Find where the given text appears and provide that cell's center as [x, y] coordinate. 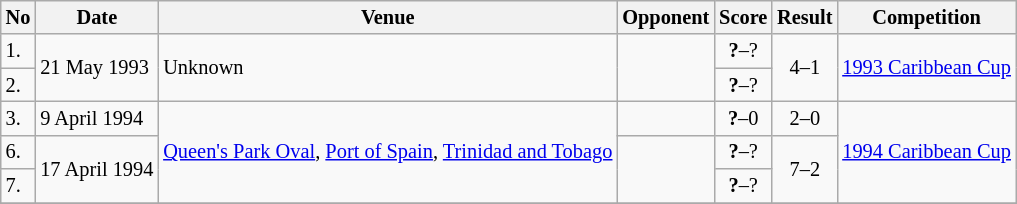
Queen's Park Oval, Port of Spain, Trinidad and Tobago [388, 152]
2. [18, 85]
17 April 1994 [96, 168]
Opponent [666, 17]
3. [18, 118]
Score [743, 17]
Venue [388, 17]
2–0 [804, 118]
1. [18, 51]
1993 Caribbean Cup [926, 68]
1994 Caribbean Cup [926, 152]
No [18, 17]
6. [18, 152]
21 May 1993 [96, 68]
7. [18, 186]
Unknown [388, 68]
4–1 [804, 68]
Result [804, 17]
9 April 1994 [96, 118]
7–2 [804, 168]
?–0 [743, 118]
Competition [926, 17]
Date [96, 17]
